For the text-containing cell, return its midpoint in [X, Y] coordinate format. 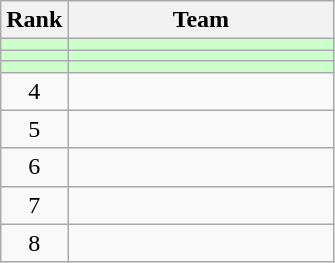
Team [201, 20]
8 [34, 243]
4 [34, 91]
7 [34, 205]
5 [34, 129]
6 [34, 167]
Rank [34, 20]
